Extract the [X, Y] coordinate from the center of the cell holding the provided text.  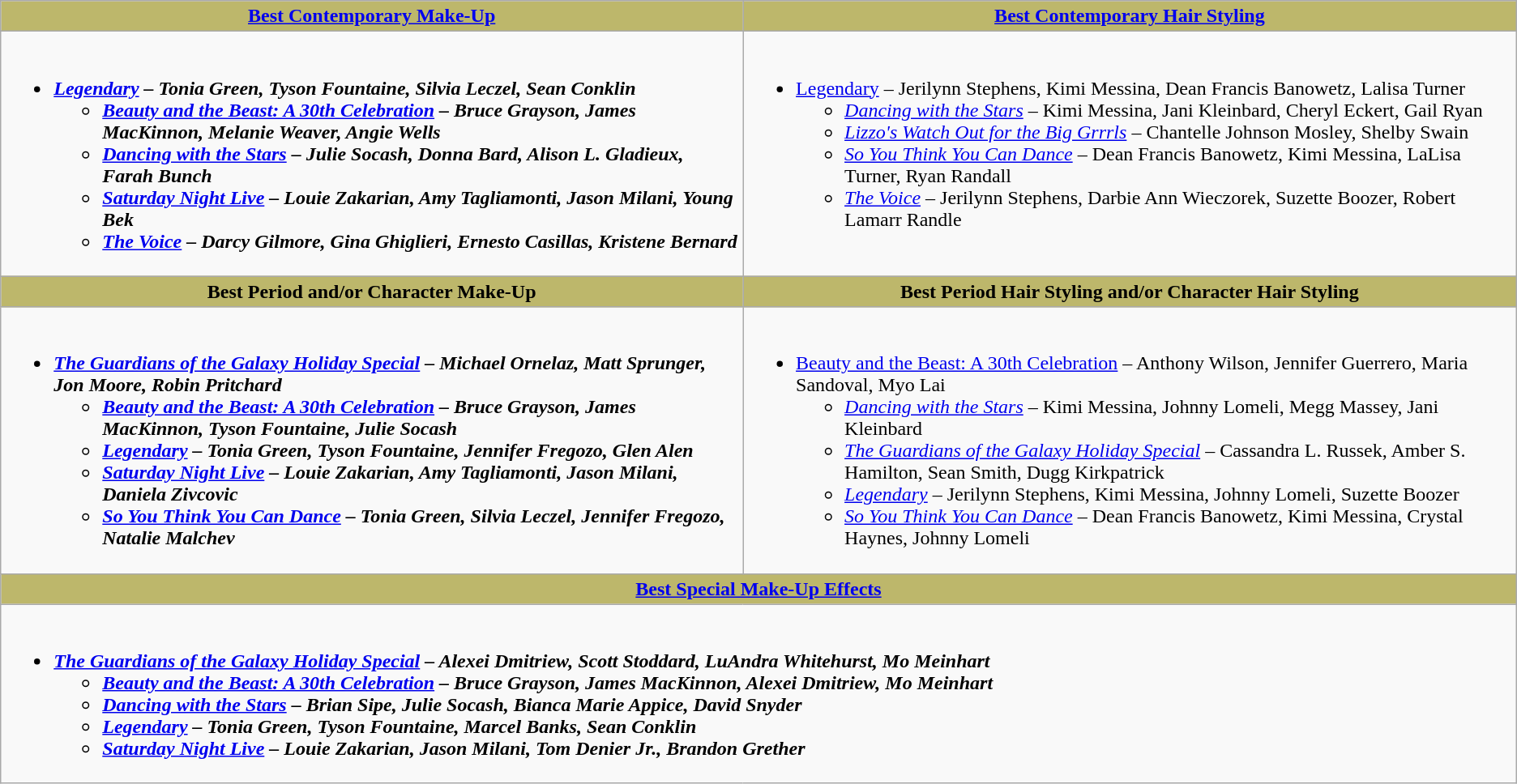
Best Special Make-Up Effects [758, 589]
Best Contemporary Hair Styling [1130, 16]
Best Period and/or Character Make-Up [372, 292]
Best Period Hair Styling and/or Character Hair Styling [1130, 292]
Best Contemporary Make-Up [372, 16]
